Search for the cell housing the specified text and yield its [X, Y] center coordinate. 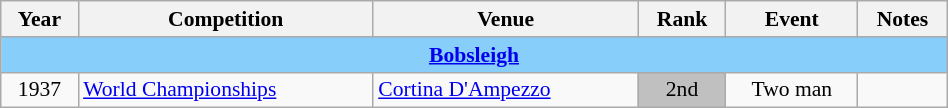
Venue [506, 19]
1937 [40, 90]
Bobsleigh [474, 55]
Cortina D'Ampezzo [506, 90]
Two man [792, 90]
2nd [682, 90]
Competition [226, 19]
Event [792, 19]
Notes [903, 19]
Rank [682, 19]
Year [40, 19]
World Championships [226, 90]
